Scan for the cell matching the given text and deliver its [X, Y] coordinate at center. 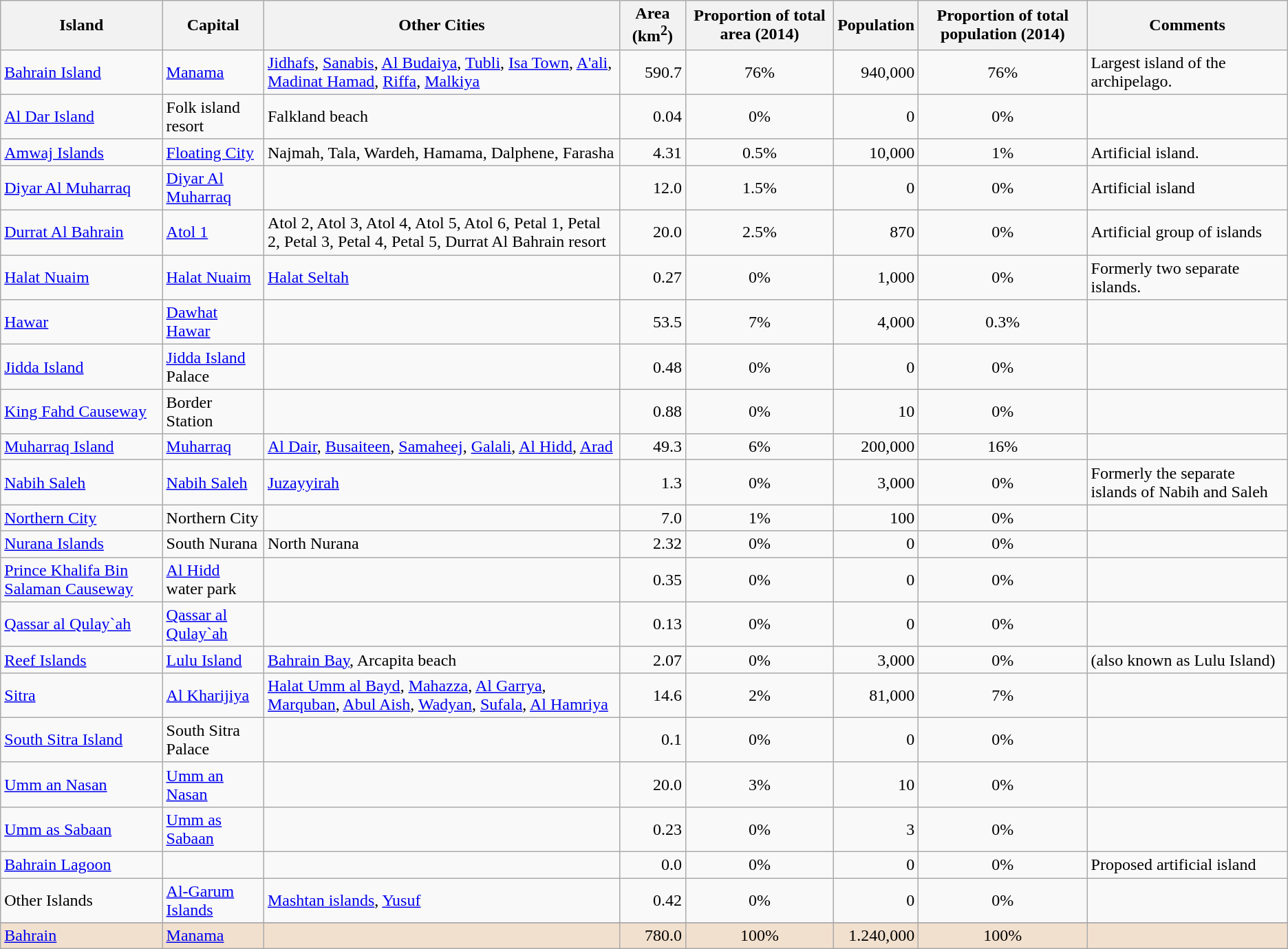
Atol 1 [213, 232]
Comments [1188, 25]
Najmah, Tala, Wardeh, Hamama, Dalphene, Farasha [442, 152]
Halat Umm al Bayd, Mahazza, Al Garrya, Marquban, Abul Aish, Wadyan, Sufala, Al Hamriya [442, 695]
0.04 [652, 117]
Artificial group of islands [1188, 232]
7.0 [652, 518]
Atol 2, Atol 3, Atol 4, Atol 5, Atol 6, Petal 1, Petal 2, Petal 3, Petal 4, Petal 5, Durrat Al Bahrain resort [442, 232]
Capital [213, 25]
2% [760, 695]
Floating City [213, 152]
South Sitra Island [81, 740]
Area (km2) [652, 25]
16% [1003, 447]
0.3% [1003, 322]
Jidda Island [81, 367]
Sitra [81, 695]
Hawar [81, 322]
Bahrain Lagoon [81, 865]
12.0 [652, 187]
0.88 [652, 411]
1,000 [877, 278]
Artificial island [1188, 187]
Bahrain Bay, Arcapita beach [442, 659]
0.0 [652, 865]
Border Station [213, 411]
King Fahd Causeway [81, 411]
1.3 [652, 483]
780.0 [652, 936]
3% [760, 784]
4.31 [652, 152]
Al Hidd water park [213, 579]
6% [760, 447]
100 [877, 518]
0.35 [652, 579]
Falkland beach [442, 117]
0.27 [652, 278]
Population [877, 25]
Proposed artificial island [1188, 865]
14.6 [652, 695]
Durrat Al Bahrain [81, 232]
1.5% [760, 187]
Other Islands [81, 901]
Proportion of total population (2014) [1003, 25]
2.32 [652, 544]
0.23 [652, 829]
Largest island of the archipelago. [1188, 72]
Mashtan islands, Yusuf [442, 901]
Halat Seltah [442, 278]
Lulu Island [213, 659]
0.48 [652, 367]
1.240,000 [877, 936]
Muharraq Island [81, 447]
North Nurana [442, 544]
Reef Islands [81, 659]
(also known as Lulu Island) [1188, 659]
0.1 [652, 740]
Al Dair, Busaiteen, Samaheej, Galali, Al Hidd, Arad [442, 447]
200,000 [877, 447]
Juzayyirah [442, 483]
Other Cities [442, 25]
0.42 [652, 901]
Artificial island. [1188, 152]
Jidda Island Palace [213, 367]
Al-Garum Islands [213, 901]
940,000 [877, 72]
49.3 [652, 447]
0.13 [652, 624]
2.5% [760, 232]
Island [81, 25]
10,000 [877, 152]
Nurana Islands [81, 544]
Jidhafs, Sanabis, Al Budaiya, Tubli, Isa Town, A'ali, Madinat Hamad, Riffa, Malkiya [442, 72]
Al Dar Island [81, 117]
0.5% [760, 152]
53.5 [652, 322]
Bahrain [81, 936]
Al Kharijiya [213, 695]
Muharraq [213, 447]
Proportion of total area (2014) [760, 25]
Dawhat Hawar [213, 322]
Amwaj Islands [81, 152]
Bahrain Island [81, 72]
Folk island resort [213, 117]
4,000 [877, 322]
Formerly two separate islands. [1188, 278]
South Nurana [213, 544]
2.07 [652, 659]
South Sitra Palace [213, 740]
81,000 [877, 695]
3 [877, 829]
590.7 [652, 72]
870 [877, 232]
Formerly the separate islands of Nabih and Saleh [1188, 483]
Prince Khalifa Bin Salaman Causeway [81, 579]
